Scan for the cell matching the given text and deliver its (x, y) coordinate at center. 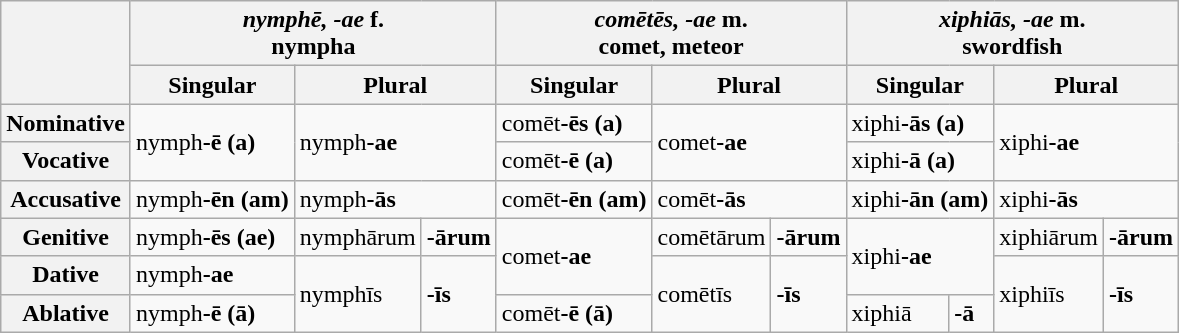
Accusative (66, 199)
comēt-ās (749, 199)
xiphi-ān (am) (920, 199)
nymph-ē (ā) (212, 313)
xiphi-ās (1086, 199)
xiphiā (898, 313)
Genitive (66, 237)
nymphē, -ae f.nympha (313, 34)
nymphārum (358, 237)
comēt-ē (ā) (574, 313)
comēt-ē (a) (574, 161)
nymph-ās (395, 199)
comēt-ēs (a) (574, 123)
nymph-ēs (ae) (212, 237)
Ablative (66, 313)
-ā (972, 313)
Nominative (66, 123)
comētēs, -ae m.comet, meteor (671, 34)
Vocative (66, 161)
xiphi-ās (a) (920, 123)
xiphiīs (1049, 294)
nymph-ēn (am) (212, 199)
xiphiās, -ae m.swordfish (1012, 34)
Dative (66, 275)
comētīs (712, 294)
nymph-ē (a) (212, 142)
comēt-ēn (am) (574, 199)
xiphiārum (1049, 237)
xiphi-ā (a) (920, 161)
nymphīs (358, 294)
comētārum (712, 237)
